Return [X, Y] of the center of cell containing provided text 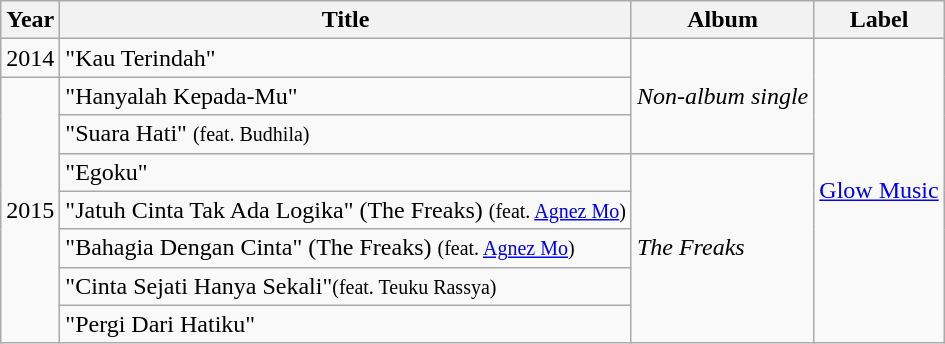
"Bahagia Dengan Cinta" (The Freaks) (feat. Agnez Mo) [346, 248]
Album [722, 20]
"Suara Hati" (feat. Budhila) [346, 134]
The Freaks [722, 248]
"Cinta Sejati Hanya Sekali"(feat. Teuku Rassya) [346, 286]
"Kau Terindah" [346, 58]
"Egoku" [346, 172]
Glow Music [879, 191]
"Pergi Dari Hatiku" [346, 324]
Label [879, 20]
"Jatuh Cinta Tak Ada Logika" (The Freaks) (feat. Agnez Mo) [346, 210]
2014 [30, 58]
"Hanyalah Kepada-Mu" [346, 96]
Non-album single [722, 96]
Year [30, 20]
Title [346, 20]
2015 [30, 210]
